Pinpoint the cell where the given text exists, returning its [x, y] midpoint coordinate. 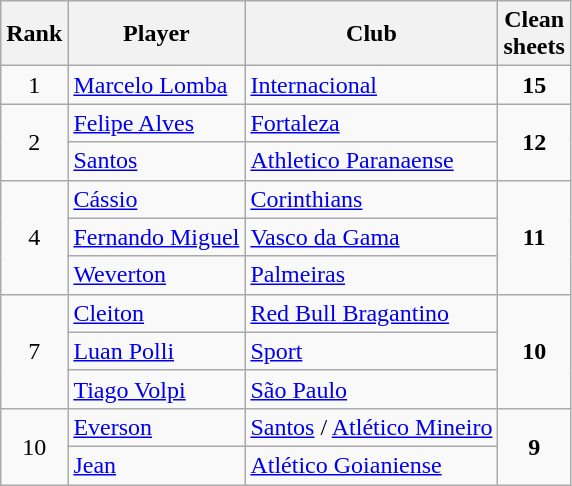
Vasco da Gama [372, 237]
Felipe Alves [156, 123]
Cássio [156, 199]
Club [372, 34]
Fortaleza [372, 123]
Weverton [156, 275]
1 [34, 85]
9 [534, 446]
Everson [156, 427]
7 [34, 351]
Internacional [372, 85]
Cleiton [156, 313]
4 [34, 237]
12 [534, 142]
Red Bull Bragantino [372, 313]
Atlético Goianiense [372, 465]
Jean [156, 465]
15 [534, 85]
São Paulo [372, 389]
Santos / Atlético Mineiro [372, 427]
Palmeiras [372, 275]
Player [156, 34]
11 [534, 237]
Santos [156, 161]
Marcelo Lomba [156, 85]
2 [34, 142]
Fernando Miguel [156, 237]
Sport [372, 351]
Rank [34, 34]
Corinthians [372, 199]
Luan Polli [156, 351]
Cleansheets [534, 34]
Athletico Paranaense [372, 161]
Tiago Volpi [156, 389]
